Determine the (x, y) coordinate at the center of the cell enclosing the given text.  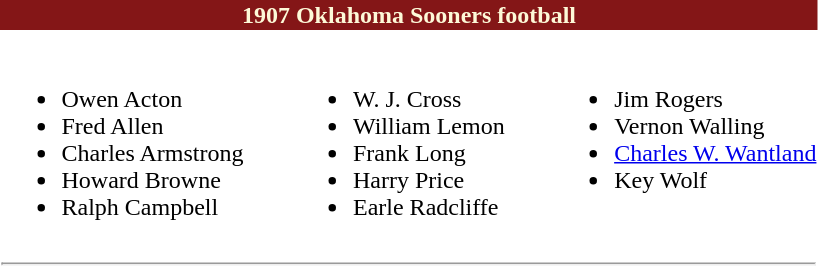
1907 Oklahoma Sooners football (409, 15)
W. J. CrossWilliam LemonFrank LongHarry PriceEarle Radcliffe (398, 140)
Jim RogersVernon WallingCharles W. WantlandKey Wolf (686, 140)
Owen ActonFred AllenCharles ArmstrongHoward BrowneRalph Campbell (122, 140)
